Output the (X, Y) coordinate of the center of the cell containing the given text.  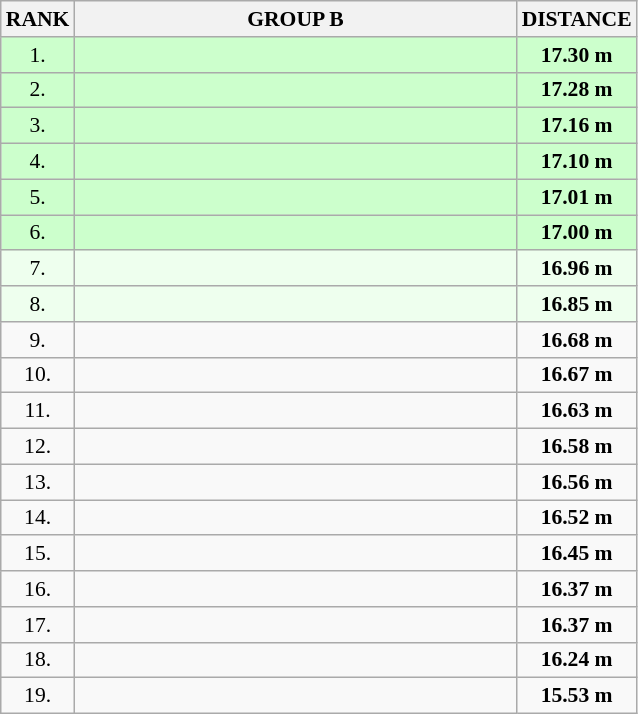
12. (38, 447)
15.53 m (577, 696)
16.68 m (577, 340)
11. (38, 411)
17.30 m (577, 55)
9. (38, 340)
16.52 m (577, 518)
16.24 m (577, 660)
5. (38, 197)
17.10 m (577, 162)
16. (38, 589)
17.16 m (577, 126)
16.45 m (577, 554)
17.28 m (577, 90)
19. (38, 696)
10. (38, 375)
16.67 m (577, 375)
2. (38, 90)
14. (38, 518)
GROUP B (295, 19)
16.58 m (577, 447)
7. (38, 269)
RANK (38, 19)
17. (38, 625)
16.63 m (577, 411)
4. (38, 162)
1. (38, 55)
16.96 m (577, 269)
DISTANCE (577, 19)
18. (38, 660)
3. (38, 126)
17.01 m (577, 197)
8. (38, 304)
17.00 m (577, 233)
16.56 m (577, 482)
15. (38, 554)
16.85 m (577, 304)
13. (38, 482)
6. (38, 233)
